Capture the cell that displays the provided text and extract its [X, Y] central coordinate. 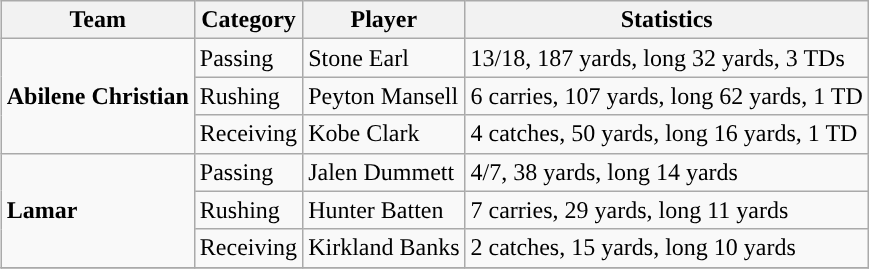
Jalen Dummett [384, 172]
Stone Earl [384, 58]
Lamar [98, 210]
Abilene Christian [98, 96]
Kobe Clark [384, 134]
Hunter Batten [384, 210]
6 carries, 107 yards, long 62 yards, 1 TD [666, 96]
Kirkland Banks [384, 248]
2 catches, 15 yards, long 10 yards [666, 248]
Player [384, 20]
4/7, 38 yards, long 14 yards [666, 172]
Statistics [666, 20]
Category [248, 20]
Peyton Mansell [384, 96]
Team [98, 20]
13/18, 187 yards, long 32 yards, 3 TDs [666, 58]
4 catches, 50 yards, long 16 yards, 1 TD [666, 134]
7 carries, 29 yards, long 11 yards [666, 210]
